Detect which cell encompasses the target text, then output its [x, y] center coordinate. 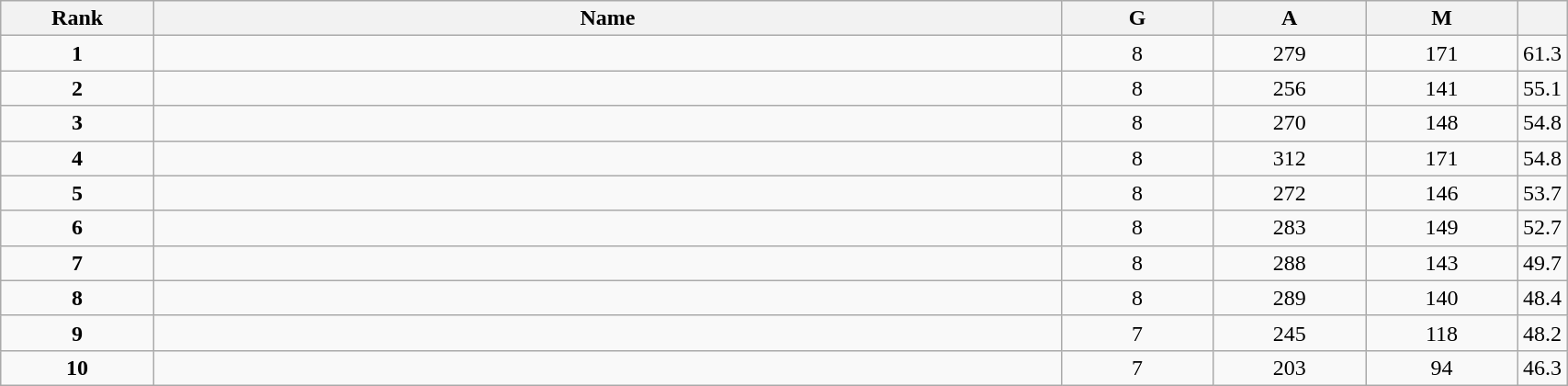
141 [1442, 88]
1 [77, 53]
3 [77, 123]
10 [77, 368]
146 [1442, 193]
49.7 [1543, 263]
245 [1290, 333]
48.2 [1543, 333]
283 [1290, 228]
288 [1290, 263]
53.7 [1543, 193]
4 [77, 158]
256 [1290, 88]
270 [1290, 123]
9 [77, 333]
46.3 [1543, 368]
149 [1442, 228]
61.3 [1543, 53]
94 [1442, 368]
272 [1290, 193]
312 [1290, 158]
203 [1290, 368]
2 [77, 88]
6 [77, 228]
52.7 [1543, 228]
Rank [77, 18]
140 [1442, 298]
Name [607, 18]
55.1 [1543, 88]
5 [77, 193]
148 [1442, 123]
G [1137, 18]
M [1442, 18]
289 [1290, 298]
A [1290, 18]
48.4 [1543, 298]
118 [1442, 333]
143 [1442, 263]
279 [1290, 53]
